From the cell containing the given text, extract its center point as [x, y] coordinate. 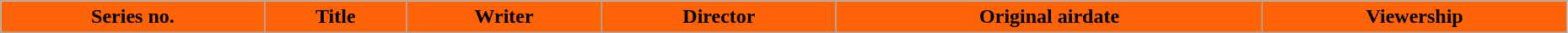
Director [719, 17]
Writer [504, 17]
Series no. [133, 17]
Title [336, 17]
Original airdate [1049, 17]
Viewership [1414, 17]
